Return [X, Y] of the center of cell containing provided text 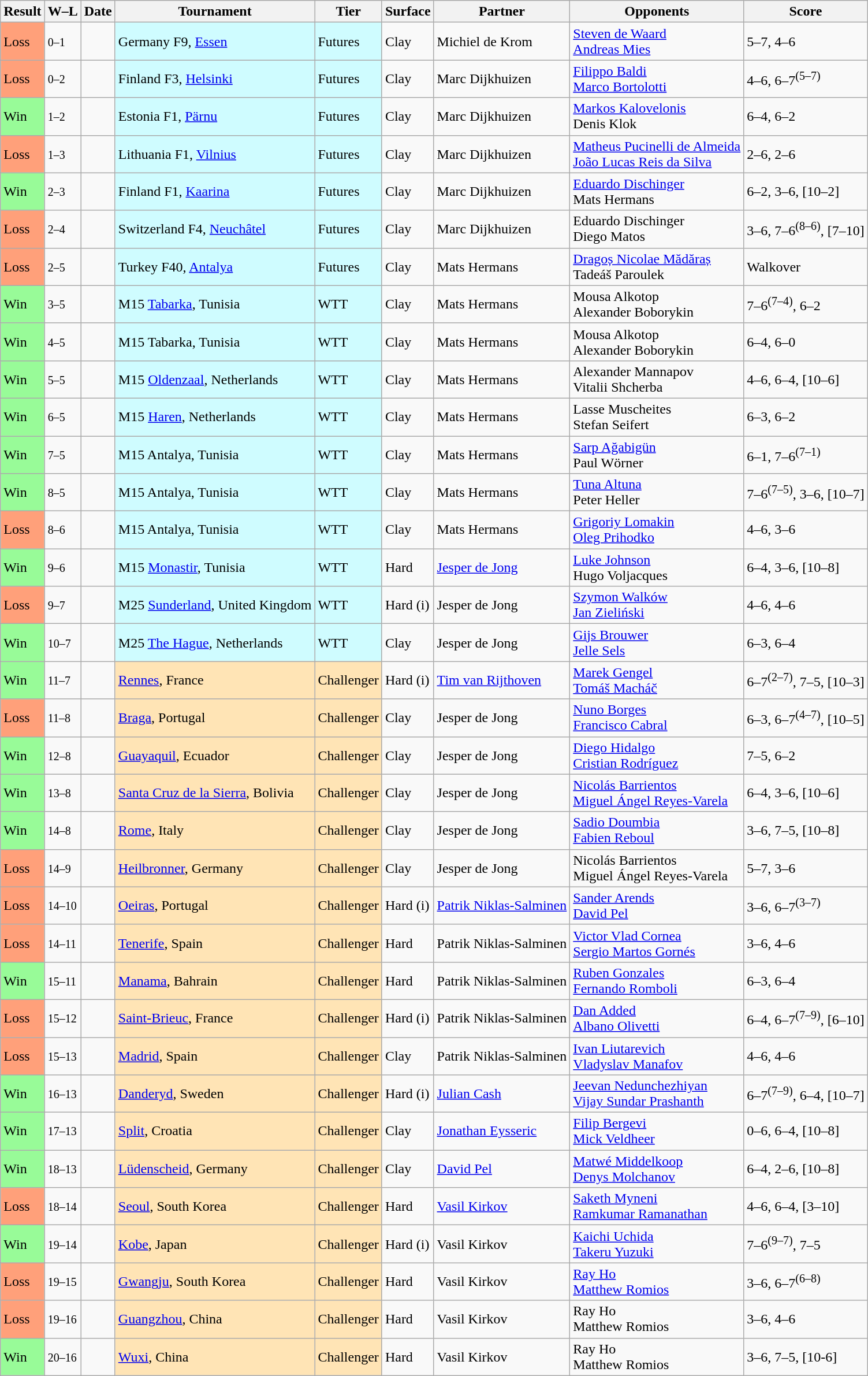
Walkover [806, 267]
Nuno Borges Francisco Cabral [657, 717]
17–13 [62, 1131]
18–14 [62, 1206]
Eduardo Dischinger Diego Matos [657, 229]
3–6, 7–6(8–6), [7–10] [806, 229]
Kobe, Japan [215, 1244]
4–6, 6–4, [3–10] [806, 1206]
Sander Arends David Pel [657, 906]
3–6, 6–7(6–8) [806, 1281]
Opponents [657, 12]
6–4, 3–6, [10–6] [806, 793]
6–2, 3–6, [10–2] [806, 192]
M15 Oldenzaal, Netherlands [215, 379]
6–4, 6–0 [806, 342]
Split, Croatia [215, 1131]
Tuna Altuna Peter Heller [657, 492]
5–5 [62, 379]
M15 Haren, Netherlands [215, 417]
Dan Added Albano Olivetti [657, 1018]
Guayaquil, Ecuador [215, 756]
2–6, 2–6 [806, 154]
2–4 [62, 229]
19–15 [62, 1281]
4–6, 6–7(5–7) [806, 79]
1–2 [62, 117]
6–5 [62, 417]
Rennes, France [215, 680]
6–3, 6–2 [806, 417]
6–7(7–9), 6–4, [10–7] [806, 1094]
14–10 [62, 906]
Santa Cruz de la Sierra, Bolivia [215, 793]
Markos Kalovelonis Denis Klok [657, 117]
Filip Bergevi Mick Veldheer [657, 1131]
Kaichi Uchida Takeru Yuzuki [657, 1244]
Turkey F40, Antalya [215, 267]
Result [23, 12]
6–1, 7–6(7–1) [806, 454]
Eduardo Dischinger Mats Hermans [657, 192]
Lüdenscheid, Germany [215, 1169]
Diego Hidalgo Cristian Rodríguez [657, 756]
0–1 [62, 42]
5–7, 3–6 [806, 868]
8–5 [62, 492]
Gwangju, South Korea [215, 1281]
Danderyd, Sweden [215, 1094]
Dragoș Nicolae Mădăraș Tadeáš Paroulek [657, 267]
Marek Gengel Tomáš Macháč [657, 680]
Ivan Liutarevich Vladyslav Manafov [657, 1056]
M15 Monastir, Tunisia [215, 567]
David Pel [502, 1169]
Matheus Pucinelli de Almeida João Lucas Reis da Silva [657, 154]
6–4, 3–6, [10–8] [806, 567]
M25 The Hague, Netherlands [215, 642]
Jeevan Nedunchezhiyan Vijay Sundar Prashanth [657, 1094]
Switzerland F4, Neuchâtel [215, 229]
Lithuania F1, Vilnius [215, 154]
Tournament [215, 12]
Seoul, South Korea [215, 1206]
7–6(7–4), 6–2 [806, 304]
Gijs Brouwer Jelle Sels [657, 642]
15–13 [62, 1056]
14–8 [62, 831]
4–5 [62, 342]
Braga, Portugal [215, 717]
Szymon Walków Jan Zieliński [657, 605]
11–7 [62, 680]
19–16 [62, 1319]
0–6, 6–4, [10–8] [806, 1131]
14–11 [62, 943]
Julian Cash [502, 1094]
15–12 [62, 1018]
Manama, Bahrain [215, 981]
Alexander Mannapov Vitalii Shcherba [657, 379]
Victor Vlad Cornea Sergio Martos Gornés [657, 943]
14–9 [62, 868]
8–6 [62, 530]
9–6 [62, 567]
Tim van Rijthoven [502, 680]
Rome, Italy [215, 831]
19–14 [62, 1244]
4–6, 6–4, [10–6] [806, 379]
7–5, 6–2 [806, 756]
6–4, 6–7(7–9), [6–10] [806, 1018]
0–2 [62, 79]
5–7, 4–6 [806, 42]
Michiel de Krom [502, 42]
Sarp Ağabigün Paul Wörner [657, 454]
Saint-Brieuc, France [215, 1018]
4–6, 3–6 [806, 530]
Surface [408, 12]
3–6, 7–5, [10-6] [806, 1356]
15–11 [62, 981]
6–4, 2–6, [10–8] [806, 1169]
7–5 [62, 454]
13–8 [62, 793]
10–7 [62, 642]
Lasse Muscheites Stefan Seifert [657, 417]
Heilbronner, Germany [215, 868]
Filippo Baldi Marco Bortolotti [657, 79]
9–7 [62, 605]
7–6(9–7), 7–5 [806, 1244]
Partner [502, 12]
6–7(2–7), 7–5, [10–3] [806, 680]
11–8 [62, 717]
Matwé Middelkoop Denys Molchanov [657, 1169]
6–4, 6–2 [806, 117]
Sadio Doumbia Fabien Reboul [657, 831]
Ruben Gonzales Fernando Romboli [657, 981]
M25 Sunderland, United Kingdom [215, 605]
Grigoriy Lomakin Oleg Prihodko [657, 530]
16–13 [62, 1094]
3–5 [62, 304]
2–3 [62, 192]
Jonathan Eysseric [502, 1131]
3–6, 6–7(3–7) [806, 906]
3–6, 7–5, [10–8] [806, 831]
Tier [348, 12]
Madrid, Spain [215, 1056]
Luke Johnson Hugo Voljacques [657, 567]
Guangzhou, China [215, 1319]
6–3, 6–7(4–7), [10–5] [806, 717]
Finland F3, Helsinki [215, 79]
Tenerife, Spain [215, 943]
Date [98, 12]
Wuxi, China [215, 1356]
W–L [62, 12]
18–13 [62, 1169]
Score [806, 12]
1–3 [62, 154]
Steven de Waard Andreas Mies [657, 42]
Germany F9, Essen [215, 42]
Estonia F1, Pärnu [215, 117]
7–6(7–5), 3–6, [10–7] [806, 492]
Saketh Myneni Ramkumar Ramanathan [657, 1206]
20–16 [62, 1356]
Oeiras, Portugal [215, 906]
2–5 [62, 267]
12–8 [62, 756]
Finland F1, Kaarina [215, 192]
